Capture the cell that displays the provided text and extract its (X, Y) central coordinate. 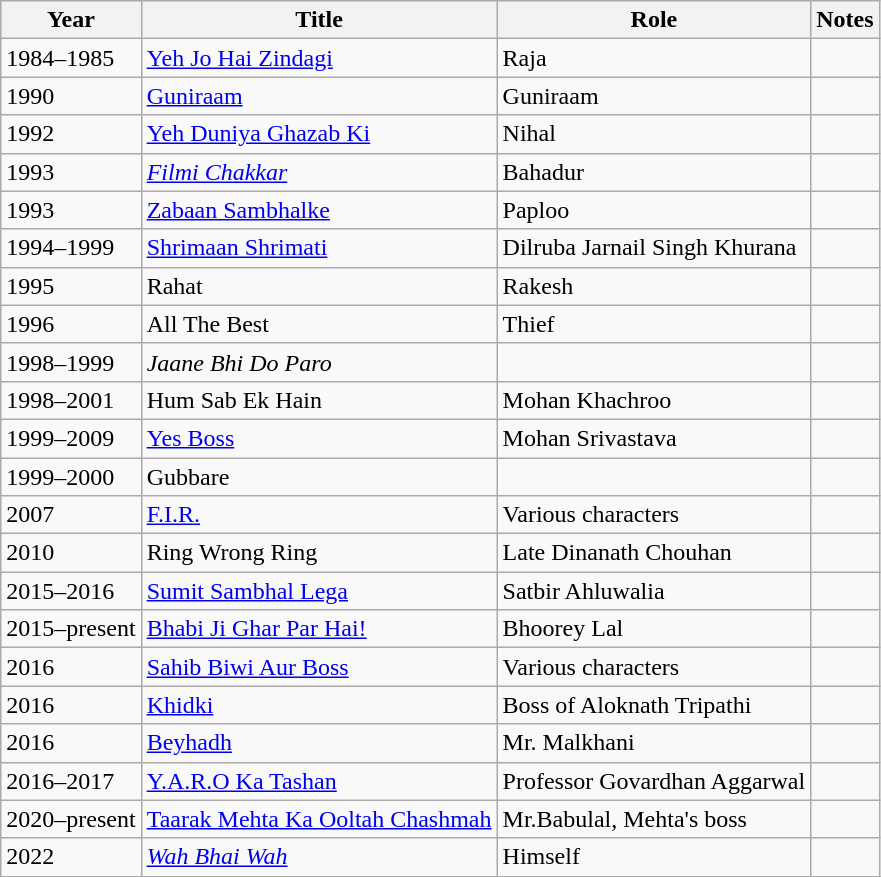
2010 (71, 553)
F.I.R. (319, 515)
Bhabi Ji Ghar Par Hai! (319, 629)
Khidki (319, 705)
2015–present (71, 629)
1999–2000 (71, 477)
Boss of Aloknath Tripathi (654, 705)
Shrimaan Shrimati (319, 248)
Mr. Malkhani (654, 743)
Gubbare (319, 477)
Raja (654, 58)
Title (319, 20)
1995 (71, 286)
Bhoorey Lal (654, 629)
Wah Bhai Wah (319, 857)
1996 (71, 324)
Sahib Biwi Aur Boss (319, 667)
2016–2017 (71, 781)
Hum Sab Ek Hain (319, 400)
Year (71, 20)
2015–2016 (71, 591)
Mohan Srivastava (654, 438)
2020–present (71, 819)
1998–2001 (71, 400)
Ring Wrong Ring (319, 553)
Role (654, 20)
All The Best (319, 324)
Rakesh (654, 286)
Filmi Chakkar (319, 172)
Sumit Sambhal Lega (319, 591)
Zabaan Sambhalke (319, 210)
Bahadur (654, 172)
1999–2009 (71, 438)
Mohan Khachroo (654, 400)
Thief (654, 324)
Professor Govardhan Aggarwal (654, 781)
2007 (71, 515)
1990 (71, 96)
Himself (654, 857)
Dilruba Jarnail Singh Khurana (654, 248)
Yeh Duniya Ghazab Ki (319, 134)
Late Dinanath Chouhan (654, 553)
1984–1985 (71, 58)
2022 (71, 857)
Taarak Mehta Ka Ooltah Chashmah (319, 819)
1998–1999 (71, 362)
Yes Boss (319, 438)
Mr.Babulal, Mehta's boss (654, 819)
Notes (845, 20)
Satbir Ahluwalia (654, 591)
1994–1999 (71, 248)
Nihal (654, 134)
Y.A.R.O Ka Tashan (319, 781)
Yeh Jo Hai Zindagi (319, 58)
Paploo (654, 210)
Rahat (319, 286)
Jaane Bhi Do Paro (319, 362)
Beyhadh (319, 743)
1992 (71, 134)
